Pinpoint the cell where the given text exists, returning its [X, Y] midpoint coordinate. 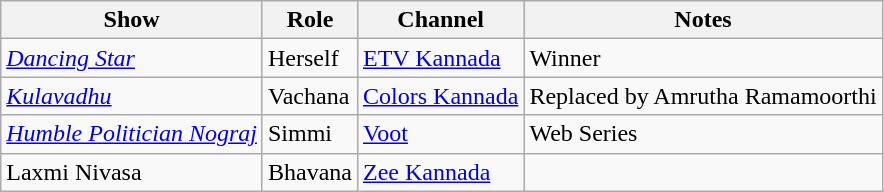
Laxmi Nivasa [132, 172]
Dancing Star [132, 58]
Web Series [703, 134]
Zee Kannada [441, 172]
Humble Politician Nograj [132, 134]
Kulavadhu [132, 96]
Winner [703, 58]
Colors Kannada [441, 96]
Show [132, 20]
Bhavana [310, 172]
Simmi [310, 134]
Herself [310, 58]
Notes [703, 20]
Replaced by Amrutha Ramamoorthi [703, 96]
Channel [441, 20]
ETV Kannada [441, 58]
Vachana [310, 96]
Voot [441, 134]
Role [310, 20]
